Search for the cell housing the specified text and yield its (X, Y) center coordinate. 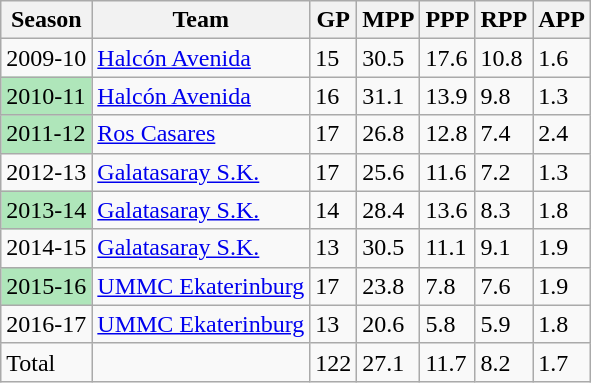
31.1 (388, 96)
11.1 (448, 248)
20.6 (388, 324)
15 (334, 58)
2010-11 (46, 96)
9.8 (504, 96)
2015-16 (46, 286)
13.6 (448, 210)
28.4 (388, 210)
13.9 (448, 96)
8.2 (504, 362)
122 (334, 362)
10.8 (504, 58)
14 (334, 210)
5.8 (448, 324)
25.6 (388, 172)
Team (201, 20)
11.6 (448, 172)
Season (46, 20)
17.6 (448, 58)
26.8 (388, 134)
12.8 (448, 134)
27.1 (388, 362)
5.9 (504, 324)
2009-10 (46, 58)
MPP (388, 20)
Ros Casares (201, 134)
7.2 (504, 172)
2016-17 (46, 324)
23.8 (388, 286)
GP (334, 20)
PPP (448, 20)
2012-13 (46, 172)
16 (334, 96)
8.3 (504, 210)
RPP (504, 20)
2.4 (562, 134)
7.6 (504, 286)
2011-12 (46, 134)
7.4 (504, 134)
2014-15 (46, 248)
7.8 (448, 286)
11.7 (448, 362)
APP (562, 20)
1.6 (562, 58)
1.7 (562, 362)
Total (46, 362)
2013-14 (46, 210)
9.1 (504, 248)
